Detect which cell encompasses the target text, then output its [x, y] center coordinate. 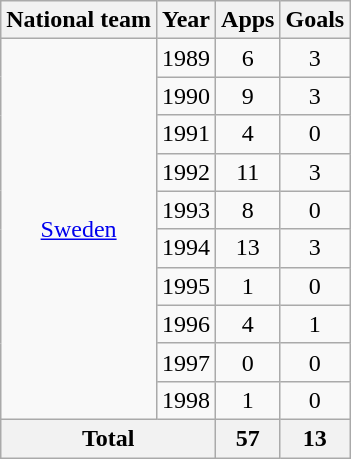
1997 [186, 362]
1989 [186, 58]
National team [79, 20]
1993 [186, 210]
57 [248, 438]
Goals [315, 20]
1991 [186, 134]
9 [248, 96]
1992 [186, 172]
1998 [186, 400]
1990 [186, 96]
1994 [186, 248]
Apps [248, 20]
11 [248, 172]
Year [186, 20]
1995 [186, 286]
6 [248, 58]
Sweden [79, 230]
Total [108, 438]
1996 [186, 324]
8 [248, 210]
